Locate the cell with the specified text and output its [X, Y] center coordinate. 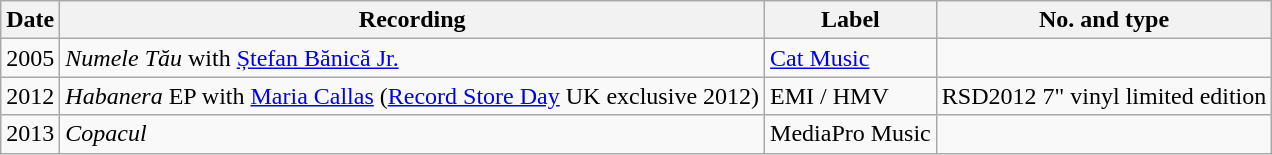
2013 [30, 134]
Copacul [412, 134]
Cat Music [851, 58]
Recording [412, 20]
2005 [30, 58]
2012 [30, 96]
MediaPro Music [851, 134]
EMI / HMV [851, 96]
RSD2012 7" vinyl limited edition [1104, 96]
Habanera EP with Maria Callas (Record Store Day UK exclusive 2012) [412, 96]
Label [851, 20]
Numele Tău with Ștefan Bănică Jr. [412, 58]
Date [30, 20]
No. and type [1104, 20]
